Find where the given text appears and provide that cell's center as [x, y] coordinate. 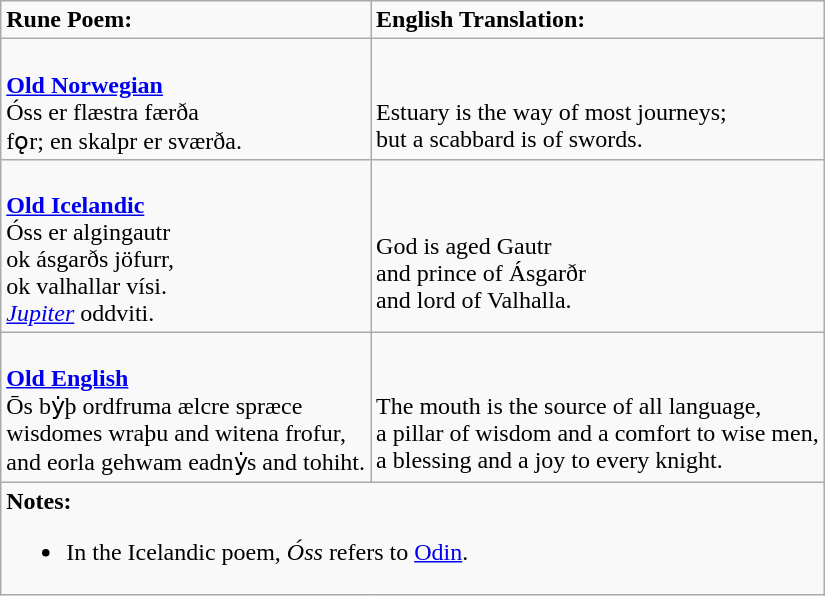
The mouth is the source of all language, a pillar of wisdom and a comfort to wise men, a blessing and a joy to every knight. [598, 406]
Rune Poem: [186, 20]
Old Norwegian Óss er flæstra færða fǫr; en skalpr er sværða. [186, 100]
English Translation: [598, 20]
God is aged Gautr and prince of Ásgarðr and lord of Valhalla. [598, 246]
Old Icelandic Óss er algingautr ok ásgarðs jöfurr, ok valhallar vísi. Jupiter oddviti. [186, 246]
Old English Ōs bẏþ ordfruma ælcre spræce wisdomes wraþu and witena frofur, and eorla gehwam eadnẏs and tohiht. [186, 406]
Notes:In the Icelandic poem, Óss refers to Odin. [412, 538]
Estuary is the way of most journeys; but a scabbard is of swords. [598, 100]
